Determine the (X, Y) coordinate at the center of the cell enclosing the given text.  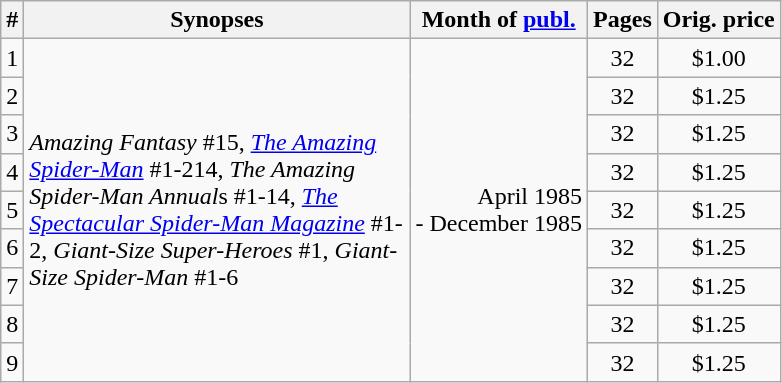
Pages (623, 20)
Month of publ. (499, 20)
8 (12, 324)
$1.00 (718, 58)
5 (12, 210)
Synopses (217, 20)
6 (12, 248)
2 (12, 96)
April 1985 - December 1985 (499, 210)
3 (12, 134)
4 (12, 172)
7 (12, 286)
1 (12, 58)
9 (12, 362)
# (12, 20)
Orig. price (718, 20)
